Find where the given text appears and provide that cell's center as [x, y] coordinate. 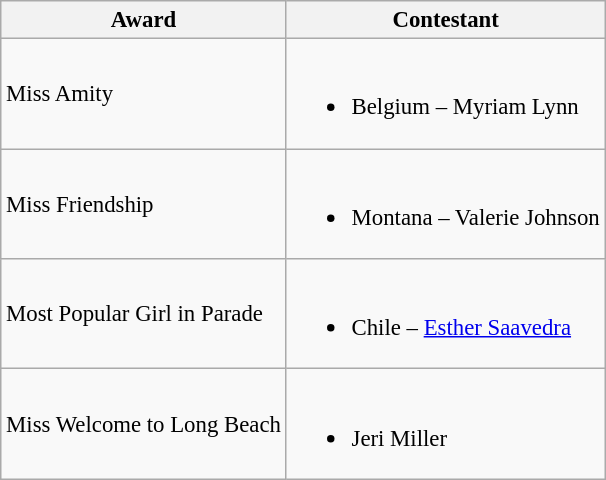
Contestant [446, 20]
Jeri Miller [446, 424]
Most Popular Girl in Parade [144, 314]
Award [144, 20]
Belgium – Myriam Lynn [446, 94]
Chile – Esther Saavedra [446, 314]
Montana – Valerie Johnson [446, 204]
Miss Friendship [144, 204]
Miss Welcome to Long Beach [144, 424]
Miss Amity [144, 94]
